Find where the given text appears and provide that cell's center as [X, Y] coordinate. 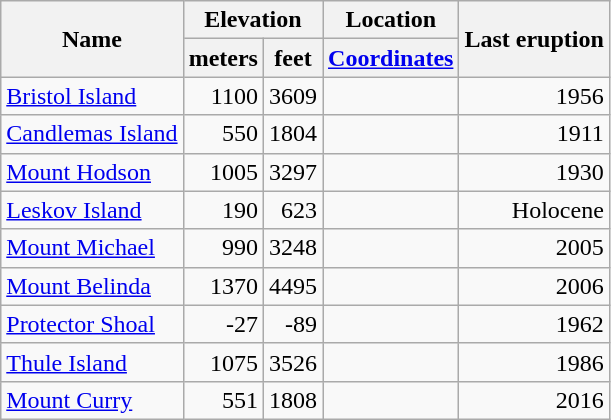
Mount Hodson [92, 172]
Name [92, 39]
Thule Island [92, 362]
2005 [534, 248]
Mount Michael [92, 248]
623 [292, 210]
3609 [292, 96]
1808 [292, 400]
1986 [534, 362]
Protector Shoal [92, 324]
Elevation [252, 20]
3526 [292, 362]
2006 [534, 286]
1911 [534, 134]
Leskov Island [92, 210]
meters [223, 58]
551 [223, 400]
Mount Belinda [92, 286]
1075 [223, 362]
Bristol Island [92, 96]
Holocene [534, 210]
3297 [292, 172]
1370 [223, 286]
Last eruption [534, 39]
550 [223, 134]
3248 [292, 248]
4495 [292, 286]
1100 [223, 96]
-89 [292, 324]
Location [391, 20]
1956 [534, 96]
1962 [534, 324]
1930 [534, 172]
2016 [534, 400]
1005 [223, 172]
190 [223, 210]
1804 [292, 134]
Mount Curry [92, 400]
Coordinates [391, 58]
-27 [223, 324]
990 [223, 248]
Candlemas Island [92, 134]
feet [292, 58]
